Find where the given text appears and provide that cell's center as [x, y] coordinate. 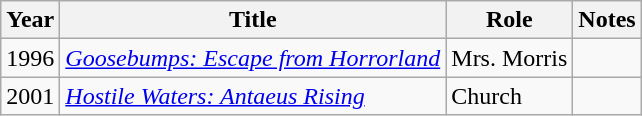
Mrs. Morris [510, 58]
Church [510, 96]
2001 [30, 96]
Title [253, 20]
Role [510, 20]
Goosebumps: Escape from Horrorland [253, 58]
1996 [30, 58]
Year [30, 20]
Notes [607, 20]
Hostile Waters: Antaeus Rising [253, 96]
